Return the (X, Y) coordinate for the center point of the cell that contains the specified text.  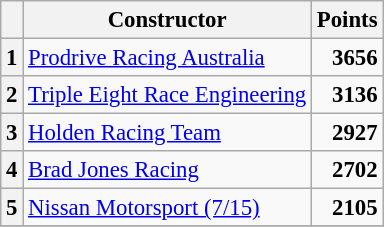
5 (12, 208)
3656 (348, 58)
2105 (348, 208)
Prodrive Racing Australia (168, 58)
3136 (348, 95)
4 (12, 170)
2702 (348, 170)
3 (12, 133)
2 (12, 95)
Brad Jones Racing (168, 170)
Points (348, 20)
Holden Racing Team (168, 133)
2927 (348, 133)
1 (12, 58)
Constructor (168, 20)
Nissan Motorsport (7/15) (168, 208)
Triple Eight Race Engineering (168, 95)
